Extract the [x, y] coordinate from the center of the cell holding the provided text.  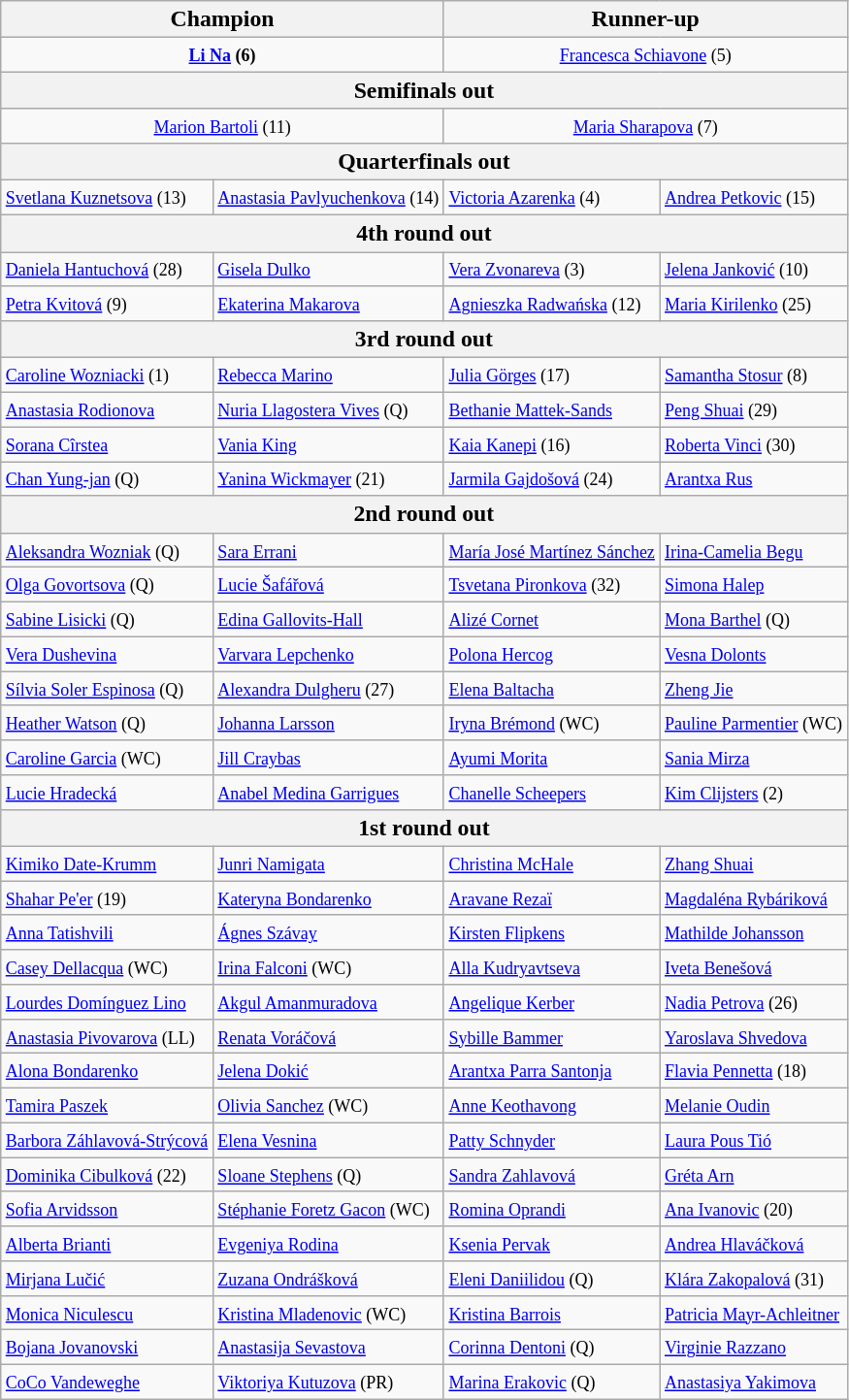
Johanna Larsson [328, 724]
Petra Kvitová (9) [107, 305]
Olga Govortsova (Q) [107, 585]
Dominika Cibulková (22) [107, 1175]
Gisela Dulko [328, 270]
Jelena Dokić [328, 1071]
Ksenia Pervak [551, 1244]
Chan Yung-jan (Q) [107, 479]
Alizé Cornet [551, 620]
Daniela Hantuchová (28) [107, 270]
Julia Görges (17) [551, 375]
Akgul Amanmuradova [328, 1002]
Maria Kirilenko (25) [753, 305]
Mathilde Johansson [753, 933]
Runner-up [645, 19]
Rebecca Marino [328, 375]
Evgeniya Rodina [328, 1244]
Maria Sharapova (7) [645, 127]
Yanina Wickmayer (21) [328, 479]
Sloane Stephens (Q) [328, 1175]
Aleksandra Wozniak (Q) [107, 551]
Sofia Arvidsson [107, 1210]
Lucie Hradecká [107, 793]
Sania Mirza [753, 758]
Zuzana Ondrášková [328, 1279]
Magdaléna Rybáriková [753, 898]
Edina Gallovits-Hall [328, 620]
Semifinals out [424, 91]
Ekaterina Makarova [328, 305]
Vera Zvonareva (3) [551, 270]
Varvara Lepchenko [328, 654]
Victoria Azarenka (4) [551, 198]
Kimiko Date-Krumm [107, 864]
Sorana Cîrstea [107, 444]
Andrea Hlaváčková [753, 1244]
Ágnes Szávay [328, 933]
Patty Schnyder [551, 1141]
Mirjana Lučić [107, 1279]
Heather Watson (Q) [107, 724]
Jarmila Gajdošová (24) [551, 479]
Caroline Garcia (WC) [107, 758]
Iryna Brémond (WC) [551, 724]
Elena Vesnina [328, 1141]
Jelena Janković (10) [753, 270]
Alla Kudryavtseva [551, 967]
Sabine Lisicki (Q) [107, 620]
Lucie Šafářová [328, 585]
Shahar Pe'er (19) [107, 898]
Lourdes Domínguez Lino [107, 1002]
María José Martínez Sánchez [551, 551]
Andrea Petkovic (15) [753, 198]
Arantxa Rus [753, 479]
Li Na (6) [223, 55]
Bojana Jovanovski [107, 1348]
Champion [223, 19]
Klára Zakopalová (31) [753, 1279]
Kristina Barrois [551, 1314]
4th round out [424, 234]
Vesna Dolonts [753, 654]
Vania King [328, 444]
Zheng Jie [753, 689]
Vera Dushevina [107, 654]
Sílvia Soler Espinosa (Q) [107, 689]
Jill Craybas [328, 758]
Monica Niculescu [107, 1314]
Alberta Brianti [107, 1244]
Sandra Zahlavová [551, 1175]
Simona Halep [753, 585]
Kaia Kanepi (16) [551, 444]
Eleni Daniilidou (Q) [551, 1279]
Corinna Dentoni (Q) [551, 1348]
Barbora Záhlavová-Strýcová [107, 1141]
Kateryna Bondarenko [328, 898]
Kim Clijsters (2) [753, 793]
Gréta Arn [753, 1175]
3rd round out [424, 340]
Flavia Pennetta (18) [753, 1071]
Sara Errani [328, 551]
Junri Namigata [328, 864]
Marion Bartoli (11) [223, 127]
Yaroslava Shvedova [753, 1037]
Kirsten Flipkens [551, 933]
Casey Dellacqua (WC) [107, 967]
Viktoriya Kutuzova (PR) [328, 1383]
Tamira Paszek [107, 1106]
Olivia Sanchez (WC) [328, 1106]
Marina Erakovic (Q) [551, 1383]
Renata Voráčová [328, 1037]
Anna Tatishvili [107, 933]
Christina McHale [551, 864]
Anastasia Pavlyuchenkova (14) [328, 198]
Caroline Wozniacki (1) [107, 375]
Anastasia Pivovarova (LL) [107, 1037]
Polona Hercog [551, 654]
Angelique Kerber [551, 1002]
Mona Barthel (Q) [753, 620]
Zhang Shuai [753, 864]
1st round out [424, 829]
Alona Bondarenko [107, 1071]
Nuria Llagostera Vives (Q) [328, 410]
Sybille Bammer [551, 1037]
Anne Keothavong [551, 1106]
Svetlana Kuznetsova (13) [107, 198]
Laura Pous Tió [753, 1141]
Tsvetana Pironkova (32) [551, 585]
Melanie Oudin [753, 1106]
Anastasija Sevastova [328, 1348]
2nd round out [424, 515]
Pauline Parmentier (WC) [753, 724]
Agnieszka Radwańska (12) [551, 305]
Anabel Medina Garrigues [328, 793]
Kristina Mladenovic (WC) [328, 1314]
Irina Falconi (WC) [328, 967]
Stéphanie Foretz Gacon (WC) [328, 1210]
Chanelle Scheepers [551, 793]
Irina-Camelia Begu [753, 551]
Ayumi Morita [551, 758]
Arantxa Parra Santonja [551, 1071]
Elena Baltacha [551, 689]
Nadia Petrova (26) [753, 1002]
Roberta Vinci (30) [753, 444]
Iveta Benešová [753, 967]
Romina Oprandi [551, 1210]
Peng Shuai (29) [753, 410]
Bethanie Mattek-Sands [551, 410]
Samantha Stosur (8) [753, 375]
Quarterfinals out [424, 162]
Anastasiya Yakimova [753, 1383]
Patricia Mayr-Achleitner [753, 1314]
Alexandra Dulgheru (27) [328, 689]
Aravane Rezaï [551, 898]
Ana Ivanovic (20) [753, 1210]
Virginie Razzano [753, 1348]
Anastasia Rodionova [107, 410]
CoCo Vandeweghe [107, 1383]
Francesca Schiavone (5) [645, 55]
